Determine the (x, y) coordinate at the center of the cell enclosing the given text.  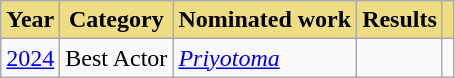
Nominated work (265, 20)
Category (116, 20)
Results (400, 20)
Best Actor (116, 58)
Priyotoma (265, 58)
Year (30, 20)
2024 (30, 58)
